Identify which cell holds the provided text, then report its [x, y] central coordinate. 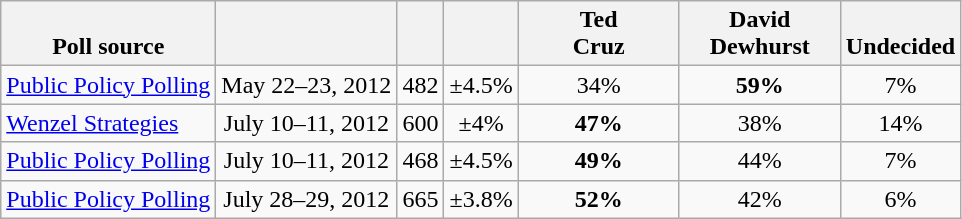
600 [420, 123]
42% [760, 199]
468 [420, 161]
34% [598, 85]
TedCruz [598, 34]
DavidDewhurst [760, 34]
59% [760, 85]
38% [760, 123]
Wenzel Strategies [108, 123]
Poll source [108, 34]
14% [900, 123]
Undecided [900, 34]
47% [598, 123]
±4% [481, 123]
665 [420, 199]
44% [760, 161]
482 [420, 85]
52% [598, 199]
May 22–23, 2012 [306, 85]
49% [598, 161]
±3.8% [481, 199]
6% [900, 199]
July 28–29, 2012 [306, 199]
